Determine the [X, Y] coordinate at the center of the cell enclosing the given text.  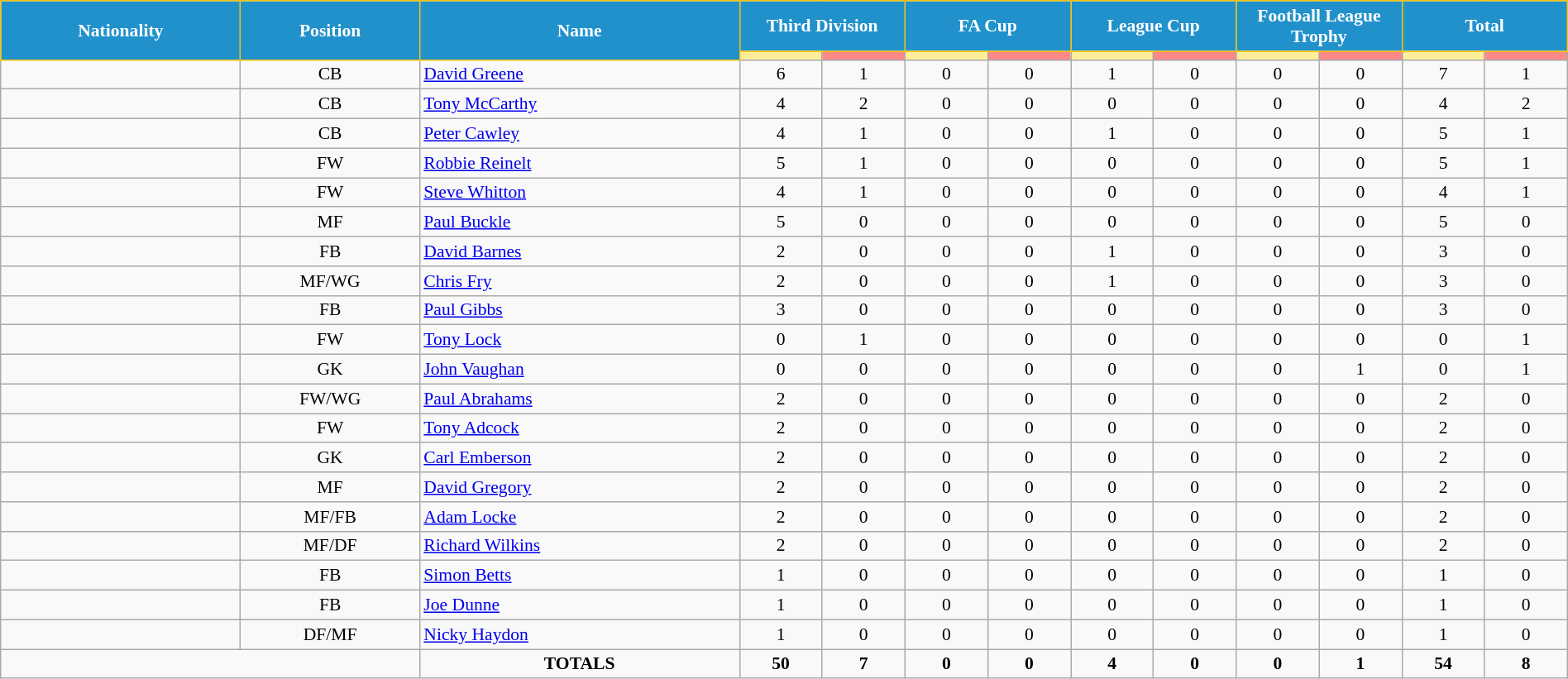
FW/WG [330, 399]
DF/MF [330, 634]
Carl Emberson [579, 458]
Paul Buckle [579, 222]
FA Cup [987, 26]
50 [781, 664]
Name [579, 30]
Simon Betts [579, 576]
David Greene [579, 74]
Third Division [822, 26]
Nationality [121, 30]
Richard Wilkins [579, 546]
Tony McCarthy [579, 104]
MF/FB [330, 517]
Adam Locke [579, 517]
MF/WG [330, 281]
League Cup [1153, 26]
David Barnes [579, 251]
Steve Whitton [579, 193]
John Vaughan [579, 370]
David Gregory [579, 487]
Total [1484, 26]
Football League Trophy [1319, 26]
Paul Abrahams [579, 399]
TOTALS [579, 664]
6 [781, 74]
Robbie Reinelt [579, 163]
Tony Adcock [579, 428]
Tony Lock [579, 340]
Nicky Haydon [579, 634]
Joe Dunne [579, 605]
8 [1526, 664]
Chris Fry [579, 281]
Paul Gibbs [579, 310]
54 [1443, 664]
Position [330, 30]
Peter Cawley [579, 134]
MF/DF [330, 546]
